For the text-containing cell, return its midpoint in (x, y) coordinate format. 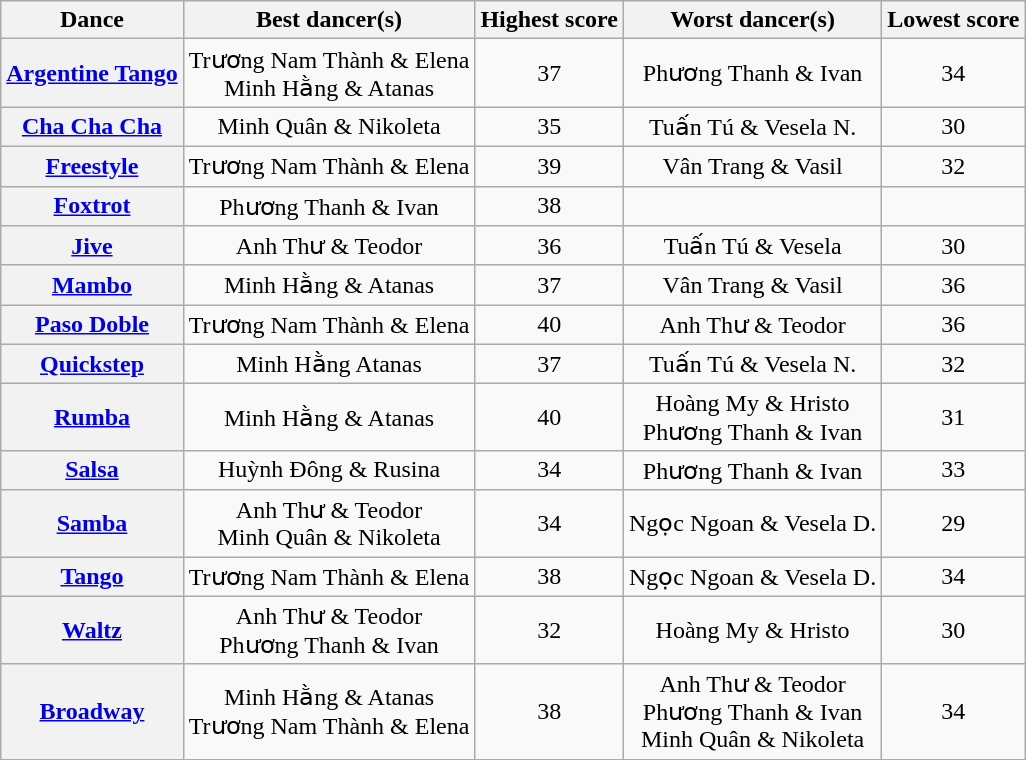
Worst dancer(s) (752, 20)
Dance (92, 20)
Hoàng My & Hristo Phương Thanh & Ivan (752, 418)
29 (954, 524)
Quickstep (92, 364)
Anh Thư & Teodor Phương Thanh & Ivan (329, 630)
Paso Doble (92, 325)
Foxtrot (92, 206)
Waltz (92, 630)
35 (550, 127)
Rumba (92, 418)
Tuấn Tú & Vesela (752, 246)
Minh Hằng & Atanas Trương Nam Thành & Elena (329, 712)
Freestyle (92, 166)
Argentine Tango (92, 73)
Broadway (92, 712)
Lowest score (954, 20)
39 (550, 166)
Hoàng My & Hristo (752, 630)
Huỳnh Đông & Rusina (329, 470)
Tango (92, 576)
Trương Nam Thành & Elena Minh Hằng & Atanas (329, 73)
Anh Thư & Teodor Phương Thanh & Ivan Minh Quân & Nikoleta (752, 712)
33 (954, 470)
Cha Cha Cha (92, 127)
31 (954, 418)
Anh Thư & Teodor Minh Quân & Nikoleta (329, 524)
Salsa (92, 470)
Samba (92, 524)
Mambo (92, 285)
Best dancer(s) (329, 20)
Minh Hằng Atanas (329, 364)
Jive (92, 246)
Highest score (550, 20)
Minh Quân & Nikoleta (329, 127)
